Find where the given text appears and provide that cell's center as [X, Y] coordinate. 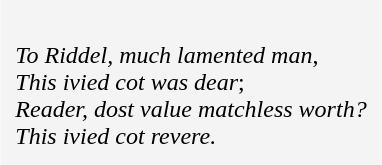
To Riddel, much lamented man, This ivied cot was dear; Reader, dost value matchless worth? This ivied cot revere. [190, 82]
